Detect which cell encompasses the target text, then output its [x, y] center coordinate. 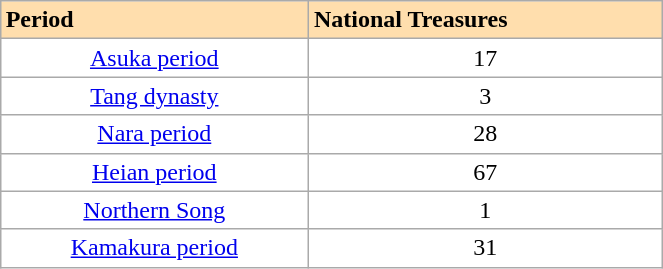
National Treasures [485, 20]
17 [485, 58]
1 [485, 210]
Tang dynasty [154, 96]
Heian period [154, 172]
Asuka period [154, 58]
67 [485, 172]
Period [154, 20]
Kamakura period [154, 248]
Northern Song [154, 210]
3 [485, 96]
28 [485, 134]
Nara period [154, 134]
31 [485, 248]
